Return [x, y] of the center of cell containing provided text 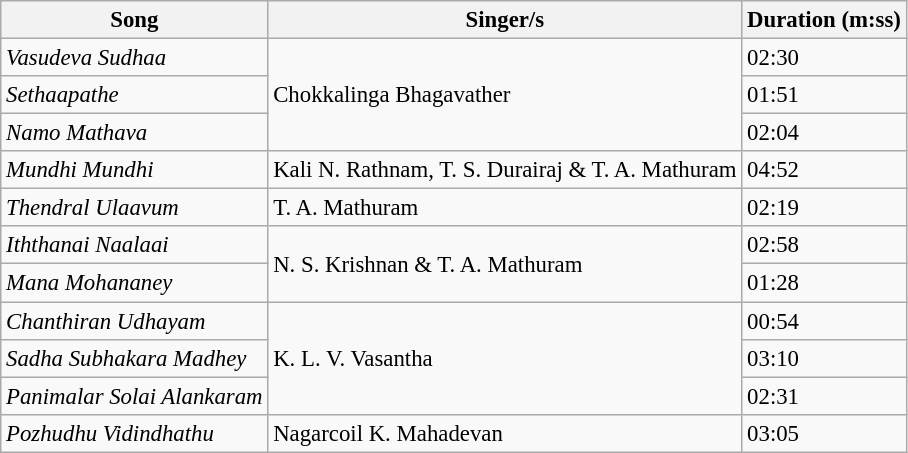
Namo Mathava [134, 133]
Mundhi Mundhi [134, 170]
02:58 [824, 245]
04:52 [824, 170]
03:05 [824, 433]
Thendral Ulaavum [134, 208]
Nagarcoil K. Mahadevan [505, 433]
Singer/s [505, 20]
Vasudeva Sudhaa [134, 58]
00:54 [824, 321]
Chokkalinga Bhagavather [505, 96]
Song [134, 20]
Panimalar Solai Alankaram [134, 396]
01:28 [824, 283]
K. L. V. Vasantha [505, 358]
Kali N. Rathnam, T. S. Durairaj & T. A. Mathuram [505, 170]
Sethaapathe [134, 95]
02:30 [824, 58]
Iththanai Naalaai [134, 245]
01:51 [824, 95]
Sadha Subhakara Madhey [134, 358]
02:04 [824, 133]
03:10 [824, 358]
Pozhudhu Vidindhathu [134, 433]
Chanthiran Udhayam [134, 321]
02:31 [824, 396]
N. S. Krishnan & T. A. Mathuram [505, 264]
T. A. Mathuram [505, 208]
Duration (m:ss) [824, 20]
Mana Mohananey [134, 283]
02:19 [824, 208]
